Provide the [X, Y] coordinate of the cell's center where the given text is located.  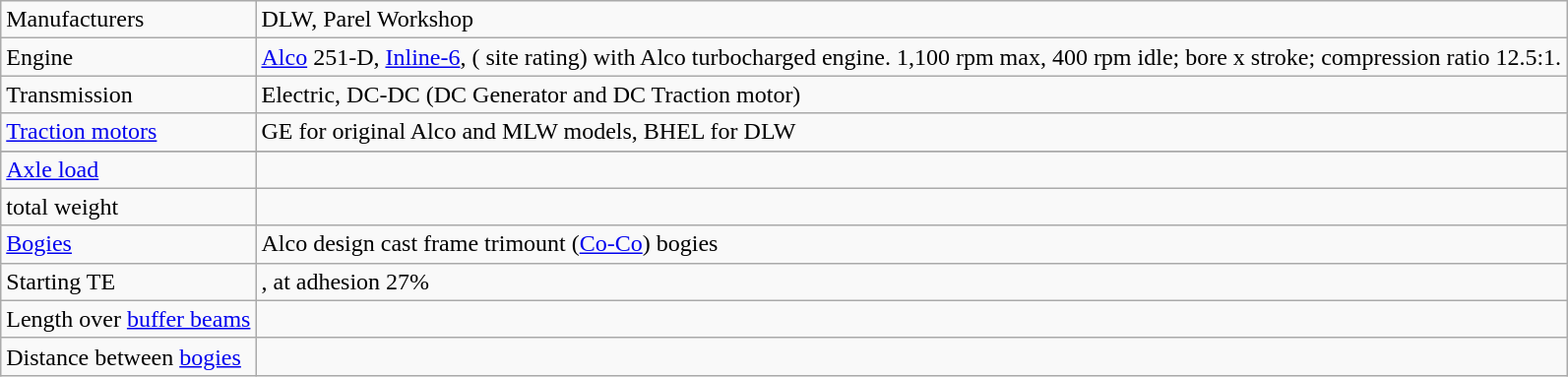
, at adhesion 27% [911, 282]
GE for original Alco and MLW models, BHEL for DLW [911, 132]
Alco design cast frame trimount (Co-Co) bogies [911, 244]
DLW, Parel Workshop [911, 20]
Traction motors [128, 132]
Electric, DC-DC (DC Generator and DC Traction motor) [911, 94]
Distance between bogies [128, 356]
total weight [128, 207]
Length over buffer beams [128, 319]
Manufacturers [128, 20]
Alco 251-D, Inline-6, ( site rating) with Alco turbocharged engine. 1,100 rpm max, 400 rpm idle; bore x stroke; compression ratio 12.5:1. [911, 57]
Bogies [128, 244]
Engine [128, 57]
Axle load [128, 169]
Transmission [128, 94]
Starting TE [128, 282]
